Pinpoint the cell where the given text exists, returning its [X, Y] midpoint coordinate. 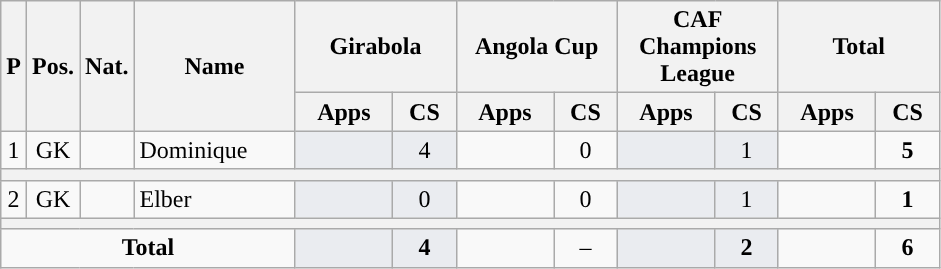
Pos. [52, 66]
Elber [214, 199]
Girabola [376, 47]
Nat. [107, 66]
6 [908, 248]
Dominique [214, 150]
CAF Champions League [698, 47]
P [14, 66]
Name [214, 66]
Angola Cup [536, 47]
– [586, 248]
5 [908, 150]
